Locate the cell with the specified text and output its [X, Y] center coordinate. 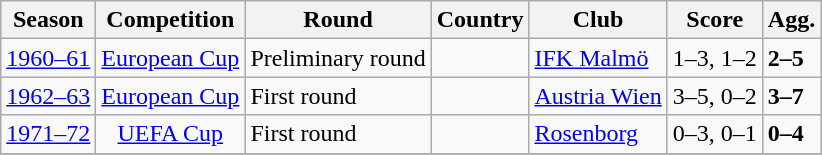
Score [714, 20]
Club [598, 20]
UEFA Cup [170, 134]
0–4 [791, 134]
2–5 [791, 58]
1–3, 1–2 [714, 58]
Round [338, 20]
Competition [170, 20]
Austria Wien [598, 96]
3–5, 0–2 [714, 96]
Season [48, 20]
IFK Malmö [598, 58]
Rosenborg [598, 134]
1962–63 [48, 96]
1971–72 [48, 134]
Country [480, 20]
Agg. [791, 20]
1960–61 [48, 58]
3–7 [791, 96]
Preliminary round [338, 58]
0–3, 0–1 [714, 134]
